Find where the given text appears and provide that cell's center as [x, y] coordinate. 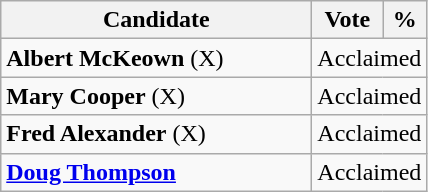
Fred Alexander (X) [156, 134]
Vote [348, 20]
Doug Thompson [156, 172]
Candidate [156, 20]
% [405, 20]
Albert McKeown (X) [156, 58]
Mary Cooper (X) [156, 96]
